Output the (x, y) coordinate of the center of the cell containing the given text.  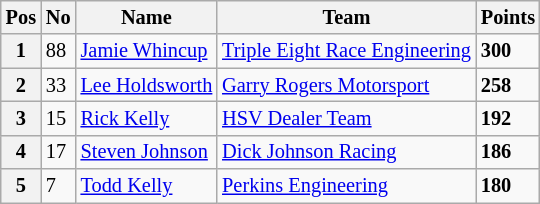
Jamie Whincup (147, 51)
No (58, 17)
Pos (21, 17)
Name (147, 17)
3 (21, 118)
33 (58, 85)
1 (21, 51)
192 (508, 118)
Dick Johnson Racing (346, 152)
4 (21, 152)
Garry Rogers Motorsport (346, 85)
15 (58, 118)
5 (21, 186)
17 (58, 152)
180 (508, 186)
HSV Dealer Team (346, 118)
Rick Kelly (147, 118)
88 (58, 51)
Triple Eight Race Engineering (346, 51)
Todd Kelly (147, 186)
2 (21, 85)
186 (508, 152)
258 (508, 85)
Team (346, 17)
300 (508, 51)
Lee Holdsworth (147, 85)
7 (58, 186)
Steven Johnson (147, 152)
Perkins Engineering (346, 186)
Points (508, 17)
